Identify which cell holds the provided text, then report its (x, y) central coordinate. 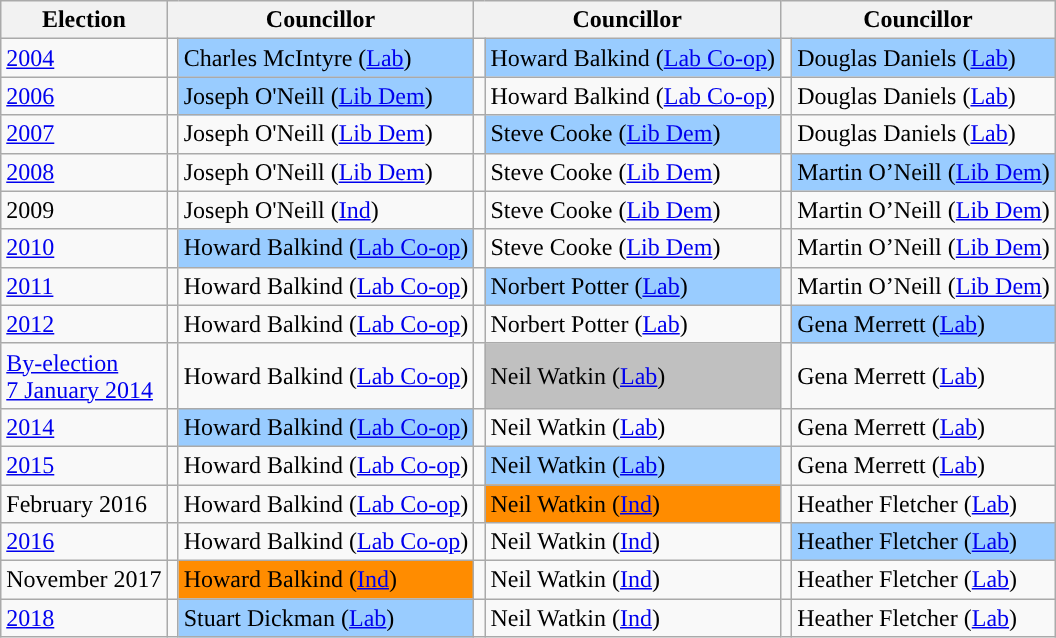
2010 (84, 248)
2011 (84, 286)
2004 (84, 58)
2009 (84, 210)
November 2017 (84, 580)
February 2016 (84, 503)
By-election7 January 2014 (84, 376)
Election (84, 20)
Charles McIntyre (Lab) (326, 58)
2008 (84, 172)
2012 (84, 324)
Joseph O'Neill (Ind) (326, 210)
2006 (84, 96)
2007 (84, 134)
2016 (84, 542)
2014 (84, 427)
Stuart Dickman (Lab) (326, 618)
Howard Balkind (Ind) (326, 580)
2018 (84, 618)
2015 (84, 465)
